Output the (X, Y) coordinate of the center of the cell containing the given text.  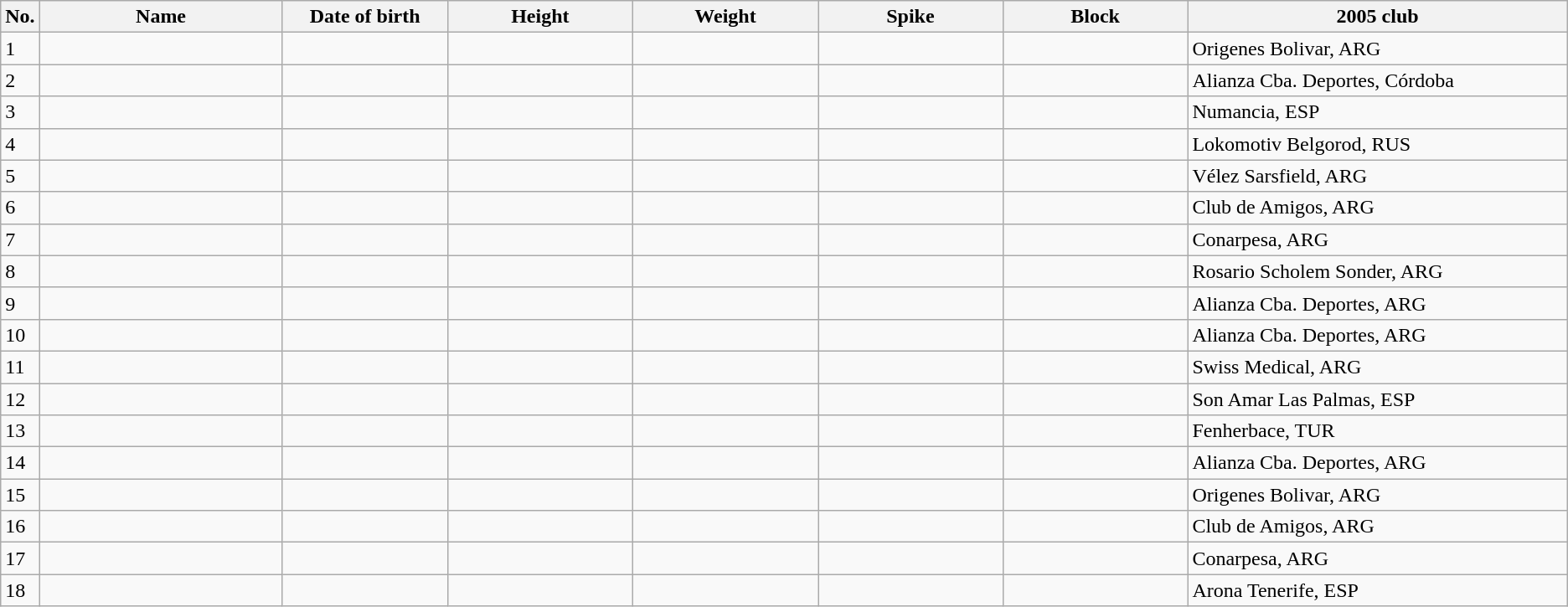
8 (20, 271)
1 (20, 49)
11 (20, 367)
13 (20, 431)
5 (20, 176)
Block (1096, 17)
10 (20, 335)
3 (20, 112)
Lokomotiv Belgorod, RUS (1377, 144)
Weight (725, 17)
7 (20, 239)
Arona Tenerife, ESP (1377, 590)
9 (20, 303)
4 (20, 144)
Swiss Medical, ARG (1377, 367)
Son Amar Las Palmas, ESP (1377, 399)
17 (20, 558)
18 (20, 590)
Spike (911, 17)
2 (20, 80)
Alianza Cba. Deportes, Córdoba (1377, 80)
Height (539, 17)
Vélez Sarsfield, ARG (1377, 176)
12 (20, 399)
15 (20, 495)
Date of birth (365, 17)
Fenherbace, TUR (1377, 431)
Name (161, 17)
14 (20, 463)
Numancia, ESP (1377, 112)
Rosario Scholem Sonder, ARG (1377, 271)
2005 club (1377, 17)
No. (20, 17)
6 (20, 208)
16 (20, 527)
